Locate the cell with the specified text and output its (X, Y) center coordinate. 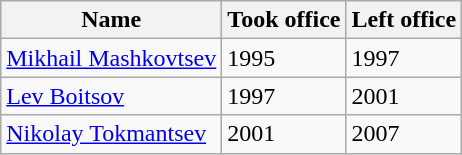
Name (112, 20)
Left office (404, 20)
Lev Boitsov (112, 96)
2007 (404, 134)
Nikolay Tokmantsev (112, 134)
1995 (284, 58)
Took office (284, 20)
Mikhail Mashkovtsev (112, 58)
